Provide the (x, y) coordinate of the cell's center where the given text is located.  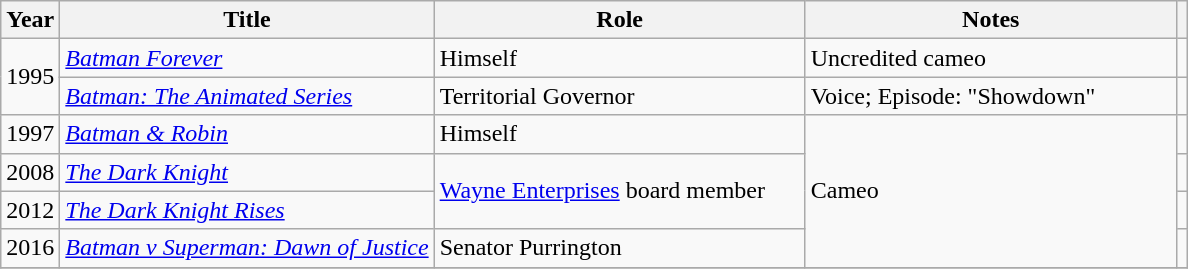
1997 (30, 134)
The Dark Knight (247, 172)
Title (247, 20)
Batman v Superman: Dawn of Justice (247, 248)
The Dark Knight Rises (247, 210)
Wayne Enterprises board member (620, 191)
2016 (30, 248)
Territorial Governor (620, 96)
Year (30, 20)
1995 (30, 77)
2008 (30, 172)
Uncredited cameo (990, 58)
Cameo (990, 191)
2012 (30, 210)
Batman & Robin (247, 134)
Voice; Episode: "Showdown" (990, 96)
Senator Purrington (620, 248)
Role (620, 20)
Batman Forever (247, 58)
Notes (990, 20)
Batman: The Animated Series (247, 96)
